Scan for the cell matching the given text and deliver its (X, Y) coordinate at center. 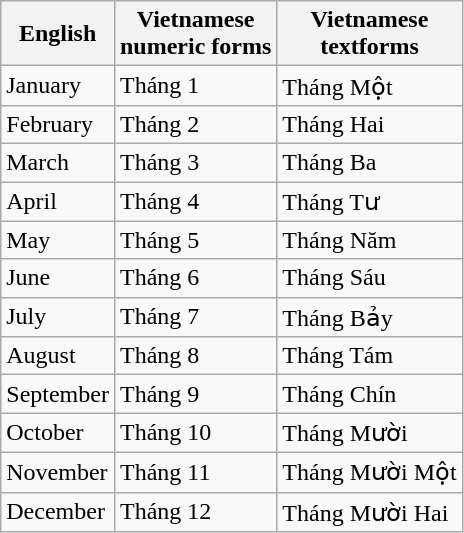
July (58, 317)
Tháng 10 (195, 433)
Tháng 8 (195, 356)
Vietnamesetextforms (370, 34)
Tháng Ba (370, 162)
Tháng 1 (195, 86)
September (58, 394)
Tháng Bảy (370, 317)
Tháng 11 (195, 472)
February (58, 124)
Tháng Tư (370, 202)
August (58, 356)
Tháng Tám (370, 356)
Tháng Năm (370, 240)
June (58, 278)
May (58, 240)
Tháng 5 (195, 240)
March (58, 162)
Tháng 4 (195, 202)
Tháng 2 (195, 124)
Tháng Mười Hai (370, 512)
Tháng Chín (370, 394)
April (58, 202)
Tháng 3 (195, 162)
October (58, 433)
Tháng 7 (195, 317)
Tháng Một (370, 86)
Tháng 12 (195, 512)
Tháng Mười (370, 433)
January (58, 86)
Tháng Hai (370, 124)
Tháng Mười Một (370, 472)
Vietnamesenumeric forms (195, 34)
December (58, 512)
English (58, 34)
November (58, 472)
Tháng 9 (195, 394)
Tháng 6 (195, 278)
Tháng Sáu (370, 278)
